Find where the given text appears and provide that cell's center as (X, Y) coordinate. 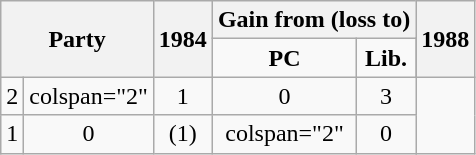
Lib. (386, 58)
2 (12, 96)
3 (386, 96)
Gain from (loss to) (314, 20)
Party (78, 39)
1988 (446, 39)
PC (284, 58)
(1) (182, 134)
1984 (182, 39)
